Identify which cell holds the provided text, then report its [x, y] central coordinate. 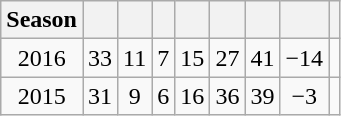
2016 [42, 58]
39 [262, 96]
36 [228, 96]
11 [135, 58]
−14 [304, 58]
6 [164, 96]
27 [228, 58]
9 [135, 96]
7 [164, 58]
31 [100, 96]
15 [192, 58]
2015 [42, 96]
16 [192, 96]
−3 [304, 96]
41 [262, 58]
33 [100, 58]
Season [42, 20]
